Identify which cell holds the provided text, then report its (x, y) central coordinate. 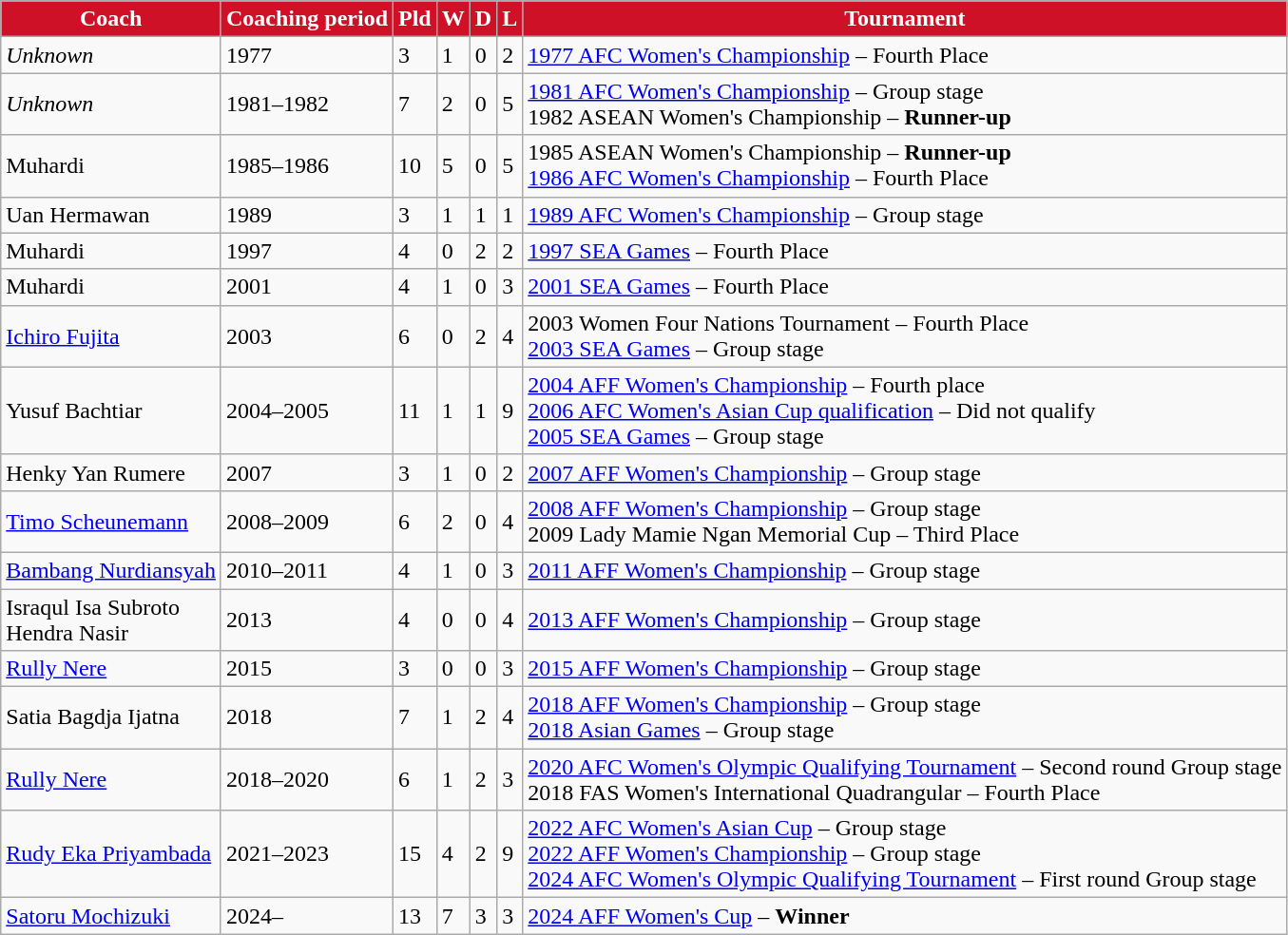
1997 SEA Games – Fourth Place (905, 251)
2004–2005 (306, 410)
2018 AFF Women's Championship – Group stage 2018 Asian Games – Group stage (905, 718)
2008–2009 (306, 521)
2013 AFF Women's Championship – Group stage (905, 620)
Israqul Isa Subroto Hendra Nasir (111, 620)
1997 (306, 251)
2001 SEA Games – Fourth Place (905, 287)
2011 AFF Women's Championship – Group stage (905, 570)
L (509, 19)
Pld (415, 19)
15 (415, 854)
2018 (306, 718)
Satia Bagdja Ijatna (111, 718)
Uan Hermawan (111, 215)
13 (415, 916)
W (452, 19)
2008 AFF Women's Championship – Group stage2009 Lady Mamie Ngan Memorial Cup – Third Place (905, 521)
2020 AFC Women's Olympic Qualifying Tournament – Second round Group stage2018 FAS Women's International Quadrangular – Fourth Place (905, 779)
Ichiro Fujita (111, 336)
1977 (306, 55)
1981–1982 (306, 105)
Bambang Nurdiansyah (111, 570)
Coach (111, 19)
2024 AFF Women's Cup – Winner (905, 916)
Coaching period (306, 19)
2004 AFF Women's Championship – Fourth place2006 AFC Women's Asian Cup qualification – Did not qualify2005 SEA Games – Group stage (905, 410)
1985 ASEAN Women's Championship – Runner-up1986 AFC Women's Championship – Fourth Place (905, 165)
2003 Women Four Nations Tournament – Fourth Place2003 SEA Games – Group stage (905, 336)
2015 AFF Women's Championship – Group stage (905, 669)
10 (415, 165)
1985–1986 (306, 165)
2013 (306, 620)
2018–2020 (306, 779)
D (483, 19)
2010–2011 (306, 570)
1989 (306, 215)
1977 AFC Women's Championship – Fourth Place (905, 55)
Tournament (905, 19)
2015 (306, 669)
Henky Yan Rumere (111, 472)
2007 AFF Women's Championship – Group stage (905, 472)
Yusuf Bachtiar (111, 410)
2007 (306, 472)
2021–2023 (306, 854)
2003 (306, 336)
2001 (306, 287)
2024– (306, 916)
Rudy Eka Priyambada (111, 854)
1981 AFC Women's Championship – Group stage1982 ASEAN Women's Championship – Runner-up (905, 105)
1989 AFC Women's Championship – Group stage (905, 215)
Satoru Mochizuki (111, 916)
11 (415, 410)
Timo Scheunemann (111, 521)
